Locate the cell with the specified text and output its (x, y) center coordinate. 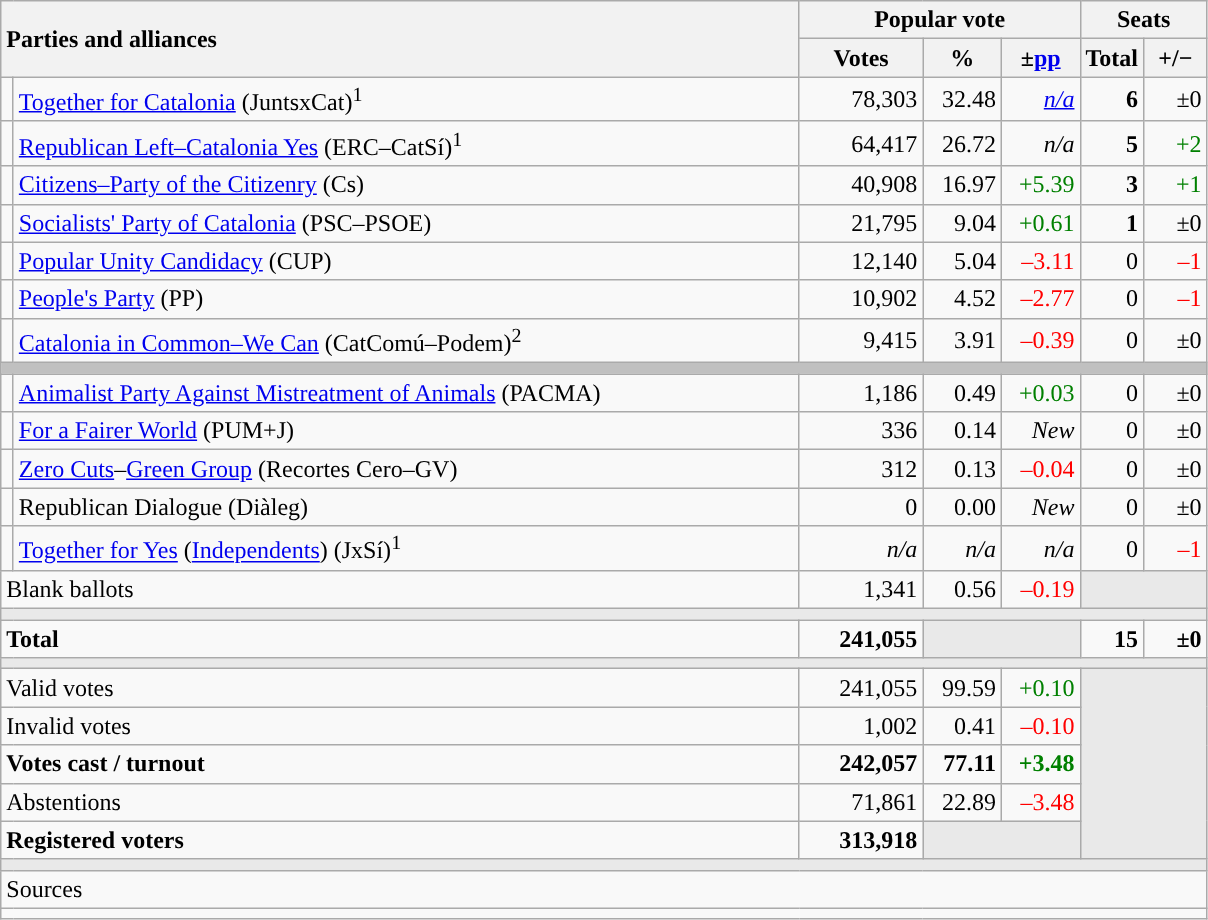
5.04 (962, 261)
9.04 (962, 223)
Popular vote (940, 20)
Seats (1144, 20)
313,918 (861, 840)
15 (1112, 639)
–0.19 (1040, 590)
21,795 (861, 223)
Republican Left–Catalonia Yes (ERC–CatSí)1 (406, 144)
78,303 (861, 100)
+1 (1176, 185)
0.49 (962, 393)
9,415 (861, 340)
–3.48 (1040, 802)
0.13 (962, 469)
–0.04 (1040, 469)
Citizens–Party of the Citizenry (Cs) (406, 185)
242,057 (861, 764)
–3.11 (1040, 261)
99.59 (962, 688)
+5.39 (1040, 185)
71,861 (861, 802)
Votes cast / turnout (400, 764)
6 (1112, 100)
Republican Dialogue (Diàleg) (406, 507)
1,341 (861, 590)
40,908 (861, 185)
64,417 (861, 144)
0.00 (962, 507)
Together for Yes (Independents) (JxSí)1 (406, 548)
Together for Catalonia (JuntsxCat)1 (406, 100)
±pp (1040, 58)
Parties and alliances (400, 39)
32.48 (962, 100)
% (962, 58)
3 (1112, 185)
+/− (1176, 58)
Animalist Party Against Mistreatment of Animals (PACMA) (406, 393)
Abstentions (400, 802)
Invalid votes (400, 726)
22.89 (962, 802)
–0.39 (1040, 340)
26.72 (962, 144)
1 (1112, 223)
Blank ballots (400, 590)
–0.10 (1040, 726)
10,902 (861, 299)
Valid votes (400, 688)
+3.48 (1040, 764)
Registered voters (400, 840)
4.52 (962, 299)
People's Party (PP) (406, 299)
Zero Cuts–Green Group (Recortes Cero–GV) (406, 469)
12,140 (861, 261)
312 (861, 469)
–2.77 (1040, 299)
+0.03 (1040, 393)
+0.61 (1040, 223)
Socialists' Party of Catalonia (PSC–PSOE) (406, 223)
336 (861, 431)
0.56 (962, 590)
1,002 (861, 726)
0.14 (962, 431)
77.11 (962, 764)
Catalonia in Common–We Can (CatComú–Podem)2 (406, 340)
5 (1112, 144)
1,186 (861, 393)
Popular Unity Candidacy (CUP) (406, 261)
3.91 (962, 340)
+2 (1176, 144)
For a Fairer World (PUM+J) (406, 431)
0.41 (962, 726)
16.97 (962, 185)
Votes (861, 58)
+0.10 (1040, 688)
Sources (604, 889)
